Identify which cell holds the provided text, then report its [X, Y] central coordinate. 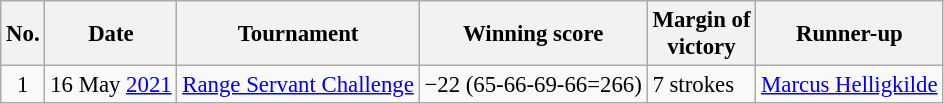
Date [111, 34]
1 [23, 85]
No. [23, 34]
Margin ofvictory [702, 34]
Tournament [298, 34]
Marcus Helligkilde [850, 85]
Range Servant Challenge [298, 85]
16 May 2021 [111, 85]
Runner-up [850, 34]
7 strokes [702, 85]
−22 (65-66-69-66=266) [533, 85]
Winning score [533, 34]
